From the cell containing the given text, extract its center point as [x, y] coordinate. 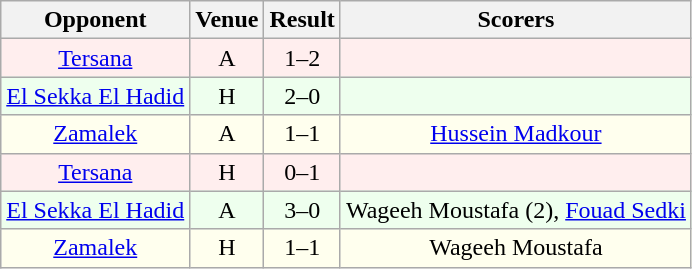
Venue [227, 20]
Scorers [516, 20]
Result [302, 20]
2–0 [302, 96]
1–2 [302, 58]
Wageeh Moustafa (2), Fouad Sedki [516, 210]
Opponent [96, 20]
0–1 [302, 172]
3–0 [302, 210]
Hussein Madkour [516, 134]
Wageeh Moustafa [516, 248]
